Return (X, Y) of the center of cell containing provided text 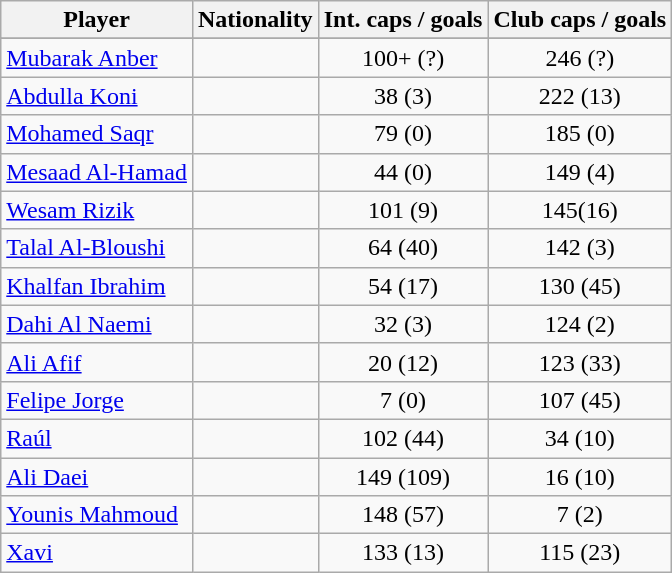
38 (3) (403, 96)
149 (109) (403, 477)
100+ (?) (403, 58)
149 (4) (580, 172)
107 (45) (580, 400)
34 (10) (580, 438)
Dahi Al Naemi (97, 324)
Mohamed Saqr (97, 134)
Mesaad Al-Hamad (97, 172)
7 (0) (403, 400)
79 (0) (403, 134)
54 (17) (403, 286)
16 (10) (580, 477)
222 (13) (580, 96)
185 (0) (580, 134)
Ali Daei (97, 477)
123 (33) (580, 362)
Khalfan Ibrahim (97, 286)
Abdulla Koni (97, 96)
64 (40) (403, 248)
Int. caps / goals (403, 20)
20 (12) (403, 362)
133 (13) (403, 553)
Mubarak Anber (97, 58)
32 (3) (403, 324)
Felipe Jorge (97, 400)
7 (2) (580, 515)
101 (9) (403, 210)
130 (45) (580, 286)
102 (44) (403, 438)
Wesam Rizik (97, 210)
44 (0) (403, 172)
148 (57) (403, 515)
115 (23) (580, 553)
Talal Al-Bloushi (97, 248)
Raúl (97, 438)
Nationality (255, 20)
142 (3) (580, 248)
Younis Mahmoud (97, 515)
145(16) (580, 210)
246 (?) (580, 58)
124 (2) (580, 324)
Ali Afif (97, 362)
Club caps / goals (580, 20)
Xavi (97, 553)
Player (97, 20)
